Pinpoint the cell where the given text exists, returning its (X, Y) midpoint coordinate. 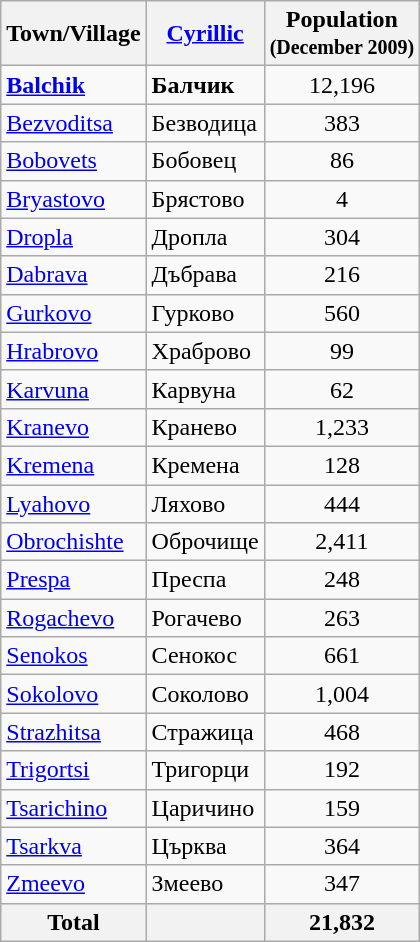
Храброво (205, 351)
4 (342, 199)
Bryastovo (74, 199)
Kranevo (74, 427)
Rogachevo (74, 618)
62 (342, 389)
661 (342, 656)
Гурково (205, 313)
Dropla (74, 237)
1,004 (342, 694)
Бобовец (205, 161)
159 (342, 808)
263 (342, 618)
Царичино (205, 808)
Стражица (205, 732)
Bezvoditsa (74, 123)
Tsarkva (74, 846)
2,411 (342, 542)
Gurkovo (74, 313)
Дъбрава (205, 275)
Dabrava (74, 275)
Strazhitsa (74, 732)
Змеево (205, 884)
216 (342, 275)
560 (342, 313)
Balchik (74, 85)
347 (342, 884)
Балчик (205, 85)
Kremena (74, 465)
1,233 (342, 427)
Total (74, 922)
Кремена (205, 465)
Карвуна (205, 389)
Zmeevo (74, 884)
Bobovets (74, 161)
Преспа (205, 580)
444 (342, 503)
Tsarichino (74, 808)
Брястово (205, 199)
468 (342, 732)
Sokolovo (74, 694)
Сенокос (205, 656)
86 (342, 161)
12,196 (342, 85)
Population(December 2009) (342, 34)
Тригорци (205, 770)
Ляхово (205, 503)
Hrabrovo (74, 351)
Църква (205, 846)
Cyrillic (205, 34)
Lyahovo (74, 503)
Town/Village (74, 34)
Оброчище (205, 542)
Senokos (74, 656)
Дропла (205, 237)
Рогачево (205, 618)
248 (342, 580)
383 (342, 123)
304 (342, 237)
Trigortsi (74, 770)
Karvuna (74, 389)
Prespa (74, 580)
Безводица (205, 123)
Obrochishte (74, 542)
21,832 (342, 922)
364 (342, 846)
99 (342, 351)
Кранево (205, 427)
192 (342, 770)
128 (342, 465)
Соколово (205, 694)
